Return (X, Y) of the center of cell containing provided text 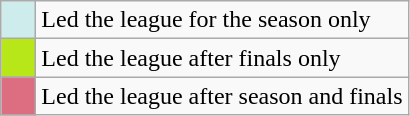
Led the league after finals only (222, 58)
Led the league for the season only (222, 20)
Led the league after season and finals (222, 96)
